For the text-containing cell, return its midpoint in (X, Y) coordinate format. 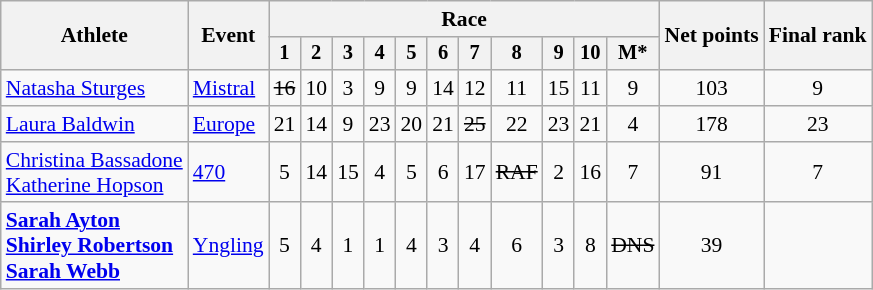
Athlete (94, 36)
Yngling (228, 246)
39 (711, 246)
M* (632, 54)
Final rank (818, 36)
Race (464, 19)
Sarah AytonShirley RobertsonSarah Webb (94, 246)
RAF (517, 172)
Event (228, 36)
Laura Baldwin (94, 124)
Europe (228, 124)
470 (228, 172)
DNS (632, 246)
17 (475, 172)
22 (517, 124)
25 (475, 124)
12 (475, 88)
Net points (711, 36)
103 (711, 88)
Christina BassadoneKatherine Hopson (94, 172)
Natasha Sturges (94, 88)
91 (711, 172)
178 (711, 124)
20 (411, 124)
Mistral (228, 88)
